Capture the cell that displays the provided text and extract its [X, Y] central coordinate. 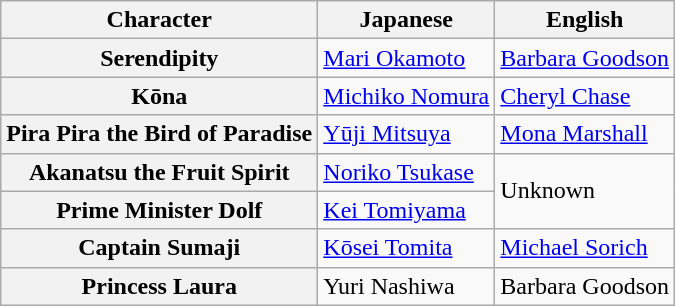
Princess Laura [160, 286]
Michael Sorich [585, 248]
Pira Pira the Bird of Paradise [160, 134]
Michiko Nomura [406, 96]
Kei Tomiyama [406, 210]
Japanese [406, 20]
Serendipity [160, 58]
Captain Sumaji [160, 248]
Cheryl Chase [585, 96]
Noriko Tsukase [406, 172]
Kōna [160, 96]
Kōsei Tomita [406, 248]
Akanatsu the Fruit Spirit [160, 172]
Yūji Mitsuya [406, 134]
Character [160, 20]
Prime Minister Dolf [160, 210]
Unknown [585, 191]
English [585, 20]
Mona Marshall [585, 134]
Yuri Nashiwa [406, 286]
Mari Okamoto [406, 58]
